Capture the cell that displays the provided text and extract its (X, Y) central coordinate. 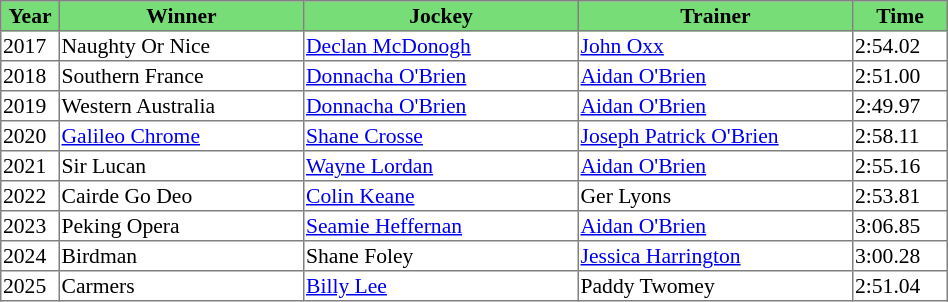
Birdman (181, 256)
Shane Crosse (441, 136)
Jessica Harrington (715, 256)
2:49.97 (900, 106)
2018 (30, 76)
Galileo Chrome (181, 136)
2024 (30, 256)
John Oxx (715, 46)
2:58.11 (900, 136)
2:51.04 (900, 286)
Declan McDonogh (441, 46)
Peking Opera (181, 226)
Naughty Or Nice (181, 46)
2021 (30, 166)
Ger Lyons (715, 196)
Colin Keane (441, 196)
Year (30, 16)
Winner (181, 16)
2017 (30, 46)
3:00.28 (900, 256)
2:51.00 (900, 76)
2019 (30, 106)
2:55.16 (900, 166)
2:53.81 (900, 196)
2023 (30, 226)
Jockey (441, 16)
2:54.02 (900, 46)
Trainer (715, 16)
Billy Lee (441, 286)
Wayne Lordan (441, 166)
Southern France (181, 76)
2022 (30, 196)
Shane Foley (441, 256)
Seamie Heffernan (441, 226)
2025 (30, 286)
2020 (30, 136)
Western Australia (181, 106)
Sir Lucan (181, 166)
Carmers (181, 286)
3:06.85 (900, 226)
Paddy Twomey (715, 286)
Joseph Patrick O'Brien (715, 136)
Cairde Go Deo (181, 196)
Time (900, 16)
